Pinpoint the cell where the given text exists, returning its [X, Y] midpoint coordinate. 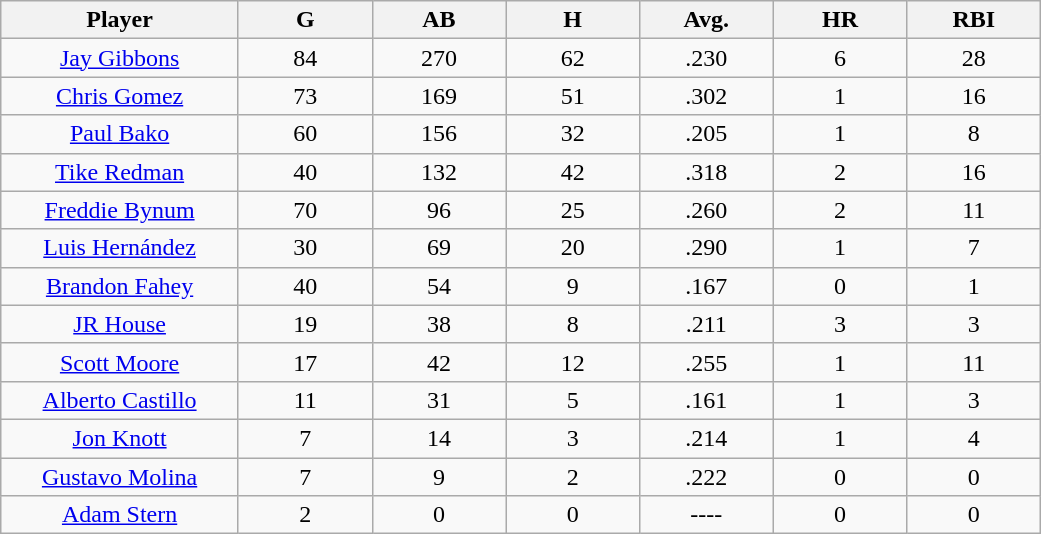
70 [305, 210]
132 [439, 172]
Player [120, 20]
Adam Stern [120, 515]
6 [840, 58]
AB [439, 20]
5 [573, 400]
Luis Hernández [120, 248]
62 [573, 58]
73 [305, 96]
20 [573, 248]
Tike Redman [120, 172]
.255 [706, 362]
31 [439, 400]
69 [439, 248]
156 [439, 134]
4 [974, 438]
12 [573, 362]
.214 [706, 438]
Paul Bako [120, 134]
HR [840, 20]
.167 [706, 286]
Scott Moore [120, 362]
.211 [706, 324]
32 [573, 134]
14 [439, 438]
84 [305, 58]
60 [305, 134]
.302 [706, 96]
17 [305, 362]
38 [439, 324]
Brandon Fahey [120, 286]
.290 [706, 248]
28 [974, 58]
Chris Gomez [120, 96]
.260 [706, 210]
Alberto Castillo [120, 400]
54 [439, 286]
30 [305, 248]
169 [439, 96]
.205 [706, 134]
JR House [120, 324]
Gustavo Molina [120, 477]
25 [573, 210]
H [573, 20]
.230 [706, 58]
96 [439, 210]
---- [706, 515]
Jay Gibbons [120, 58]
270 [439, 58]
Jon Knott [120, 438]
19 [305, 324]
G [305, 20]
Freddie Bynum [120, 210]
Avg. [706, 20]
.318 [706, 172]
.222 [706, 477]
51 [573, 96]
.161 [706, 400]
RBI [974, 20]
